Identify which cell holds the provided text, then report its [x, y] central coordinate. 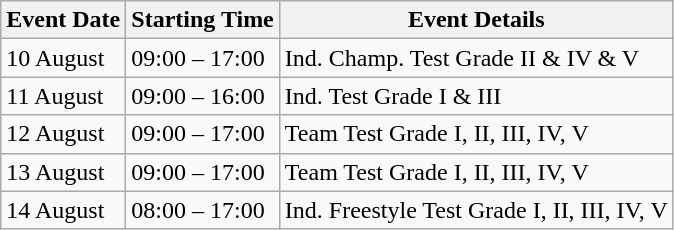
Ind. Champ. Test Grade II & IV & V [476, 58]
Ind. Test Grade I & III [476, 96]
10 August [64, 58]
11 August [64, 96]
Event Details [476, 20]
13 August [64, 172]
Starting Time [203, 20]
08:00 – 17:00 [203, 210]
14 August [64, 210]
12 August [64, 134]
Ind. Freestyle Test Grade I, II, III, IV, V [476, 210]
09:00 – 16:00 [203, 96]
Event Date [64, 20]
